Determine the (X, Y) coordinate at the center of the cell enclosing the given text.  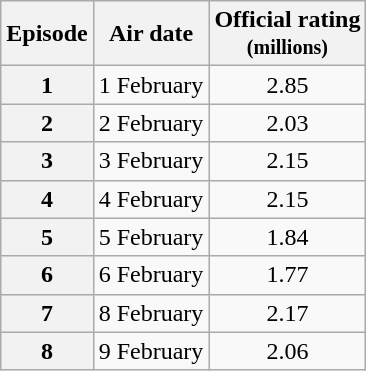
6 (47, 275)
4 February (151, 199)
2.85 (288, 85)
5 (47, 237)
4 (47, 199)
3 February (151, 161)
6 February (151, 275)
7 (47, 313)
9 February (151, 351)
Air date (151, 34)
3 (47, 161)
2 February (151, 123)
1.77 (288, 275)
Episode (47, 34)
1 February (151, 85)
5 February (151, 237)
1 (47, 85)
8 February (151, 313)
2 (47, 123)
2.06 (288, 351)
2.17 (288, 313)
1.84 (288, 237)
Official rating(millions) (288, 34)
2.03 (288, 123)
8 (47, 351)
